Identify which cell holds the provided text, then report its (x, y) central coordinate. 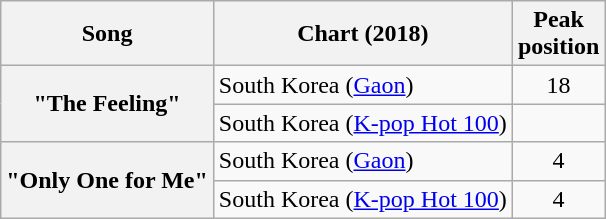
Chart (2018) (362, 34)
Song (108, 34)
"The Feeling" (108, 104)
18 (558, 85)
Peakposition (558, 34)
"Only One for Me" (108, 180)
